Extract the [x, y] coordinate from the center of the cell holding the provided text.  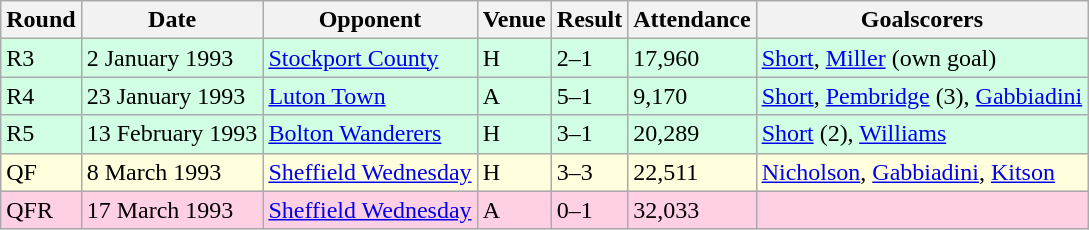
R5 [41, 134]
Nicholson, Gabbiadini, Kitson [922, 172]
Short, Pembridge (3), Gabbiadini [922, 96]
QF [41, 172]
20,289 [692, 134]
Round [41, 20]
R3 [41, 58]
QFR [41, 210]
Stockport County [370, 58]
Short, Miller (own goal) [922, 58]
17,960 [692, 58]
32,033 [692, 210]
17 March 1993 [172, 210]
Luton Town [370, 96]
2 January 1993 [172, 58]
Result [589, 20]
3–1 [589, 134]
Bolton Wanderers [370, 134]
0–1 [589, 210]
Attendance [692, 20]
Goalscorers [922, 20]
23 January 1993 [172, 96]
22,511 [692, 172]
9,170 [692, 96]
8 March 1993 [172, 172]
5–1 [589, 96]
Short (2), Williams [922, 134]
Venue [514, 20]
Opponent [370, 20]
13 February 1993 [172, 134]
R4 [41, 96]
2–1 [589, 58]
3–3 [589, 172]
Date [172, 20]
